For the text-containing cell, return its midpoint in [x, y] coordinate format. 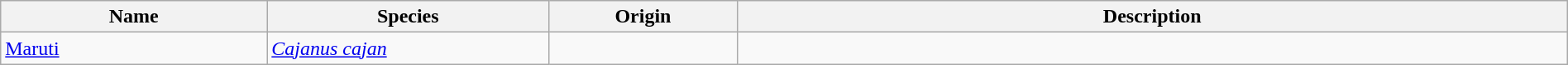
Maruti [134, 48]
Species [409, 17]
Cajanus cajan [409, 48]
Description [1152, 17]
Name [134, 17]
Origin [643, 17]
